Identify which cell holds the provided text, then report its (x, y) central coordinate. 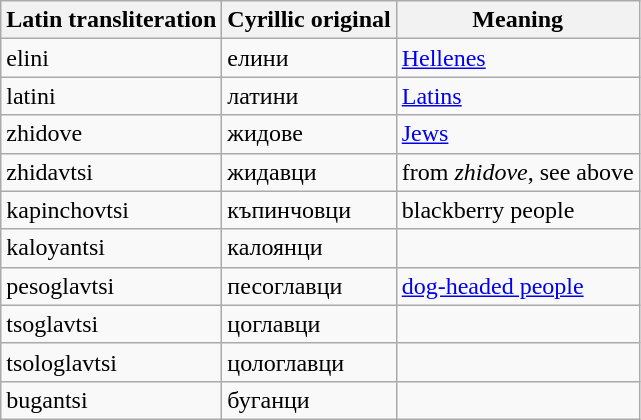
latini (112, 96)
къпинчовци (309, 210)
pesoglavtsi (112, 286)
цологлавци (309, 362)
Meaning (518, 20)
Latins (518, 96)
жидавци (309, 172)
Cyrillic original (309, 20)
zhidove (112, 134)
Hellenes (518, 58)
елини (309, 58)
цоглавци (309, 324)
Jews (518, 134)
bugantsi (112, 400)
буганци (309, 400)
from zhidove, see above (518, 172)
tsoglavtsi (112, 324)
blackberry people (518, 210)
латини (309, 96)
песоглавци (309, 286)
kaloyantsi (112, 248)
zhidavtsi (112, 172)
Latin transliteration (112, 20)
elini (112, 58)
калоянци (309, 248)
dog-headed people (518, 286)
kapinchovtsi (112, 210)
жидове (309, 134)
tsologlavtsi (112, 362)
